For the text-containing cell, return its midpoint in (X, Y) coordinate format. 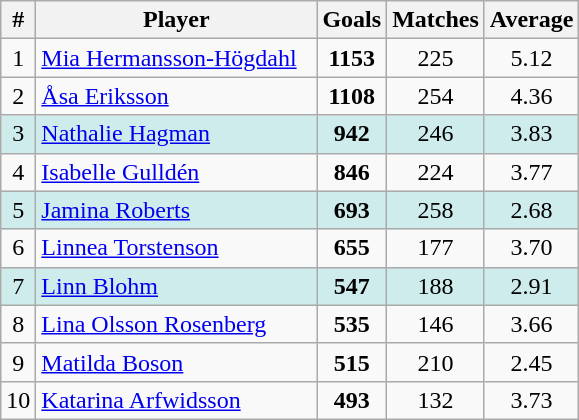
3 (18, 134)
10 (18, 400)
846 (352, 172)
3.73 (532, 400)
224 (436, 172)
655 (352, 248)
Goals (352, 20)
177 (436, 248)
547 (352, 286)
Mia Hermansson-Högdahl (176, 58)
1153 (352, 58)
Player (176, 20)
5.12 (532, 58)
Nathalie Hagman (176, 134)
2.45 (532, 362)
146 (436, 324)
188 (436, 286)
693 (352, 210)
132 (436, 400)
246 (436, 134)
4 (18, 172)
3.70 (532, 248)
2.91 (532, 286)
535 (352, 324)
6 (18, 248)
Linnea Torstenson (176, 248)
7 (18, 286)
Lina Olsson Rosenberg (176, 324)
225 (436, 58)
9 (18, 362)
493 (352, 400)
258 (436, 210)
5 (18, 210)
942 (352, 134)
Matches (436, 20)
1108 (352, 96)
8 (18, 324)
254 (436, 96)
Isabelle Gulldén (176, 172)
2.68 (532, 210)
Linn Blohm (176, 286)
Åsa Eriksson (176, 96)
1 (18, 58)
210 (436, 362)
Average (532, 20)
2 (18, 96)
Matilda Boson (176, 362)
3.77 (532, 172)
3.83 (532, 134)
Jamina Roberts (176, 210)
515 (352, 362)
4.36 (532, 96)
# (18, 20)
3.66 (532, 324)
Katarina Arfwidsson (176, 400)
